Scan for the cell matching the given text and deliver its (X, Y) coordinate at center. 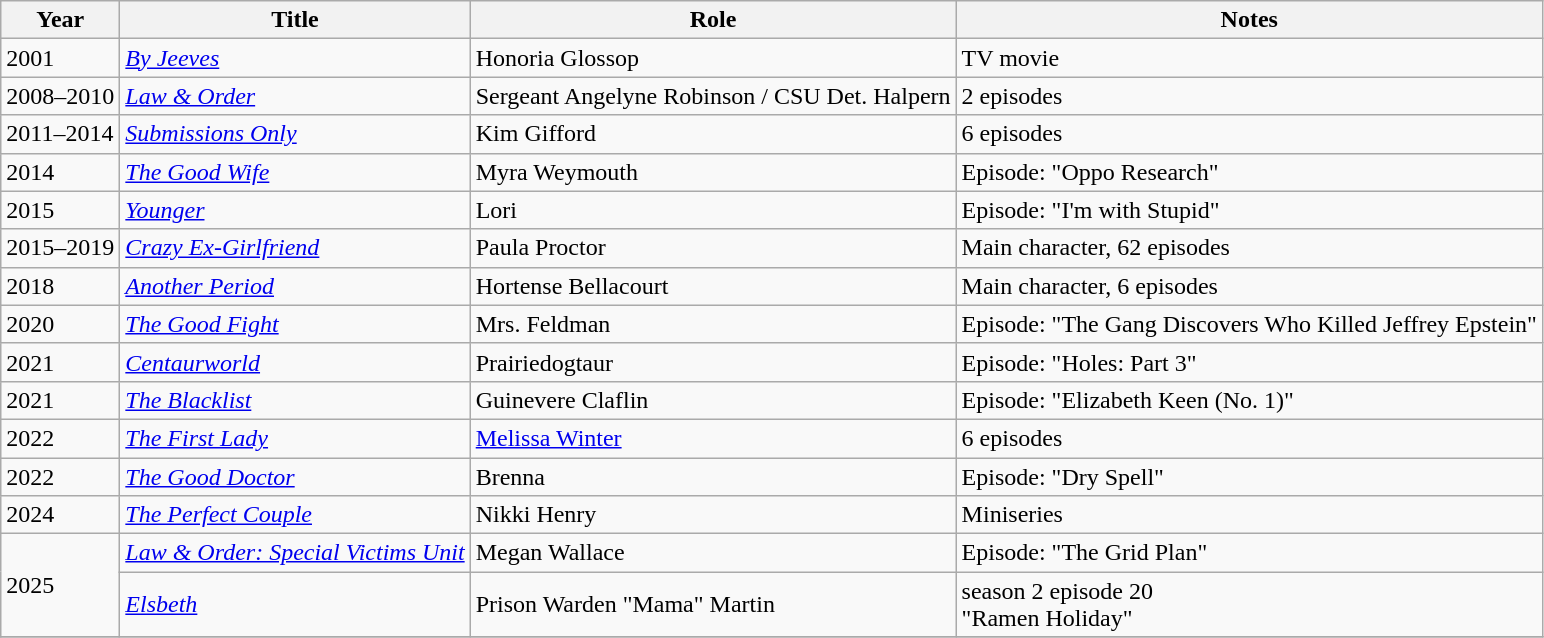
Episode: "Dry Spell" (1249, 477)
Episode: "Holes: Part 3" (1249, 362)
Hortense Bellacourt (713, 286)
Paula Proctor (713, 248)
2008–2010 (60, 96)
Episode: "I'm with Stupid" (1249, 210)
Guinevere Claflin (713, 400)
Mrs. Feldman (713, 324)
2020 (60, 324)
TV movie (1249, 58)
2018 (60, 286)
Prairiedogtaur (713, 362)
Lori (713, 210)
Main character, 62 episodes (1249, 248)
Another Period (295, 286)
2025 (60, 586)
The First Lady (295, 438)
Centaurworld (295, 362)
Episode: "The Gang Discovers Who Killed Jeffrey Epstein" (1249, 324)
Megan Wallace (713, 553)
The Blacklist (295, 400)
Nikki Henry (713, 515)
Main character, 6 episodes (1249, 286)
Law & Order (295, 96)
Episode: "Oppo Research" (1249, 172)
Crazy Ex-Girlfriend (295, 248)
Year (60, 20)
Melissa Winter (713, 438)
Submissions Only (295, 134)
Prison Warden "Mama" Martin (713, 604)
2011–2014 (60, 134)
Role (713, 20)
Miniseries (1249, 515)
Younger (295, 210)
Episode: "Elizabeth Keen (No. 1)" (1249, 400)
Kim Gifford (713, 134)
The Good Wife (295, 172)
Elsbeth (295, 604)
2024 (60, 515)
2015 (60, 210)
The Good Doctor (295, 477)
2014 (60, 172)
2001 (60, 58)
2015–2019 (60, 248)
Honoria Glossop (713, 58)
season 2 episode 20"Ramen Holiday" (1249, 604)
Myra Weymouth (713, 172)
The Good Fight (295, 324)
Sergeant Angelyne Robinson / CSU Det. Halpern (713, 96)
Brenna (713, 477)
2 episodes (1249, 96)
Law & Order: Special Victims Unit (295, 553)
The Perfect Couple (295, 515)
Notes (1249, 20)
By Jeeves (295, 58)
Title (295, 20)
Episode: "The Grid Plan" (1249, 553)
